Scan for the cell matching the given text and deliver its [x, y] coordinate at center. 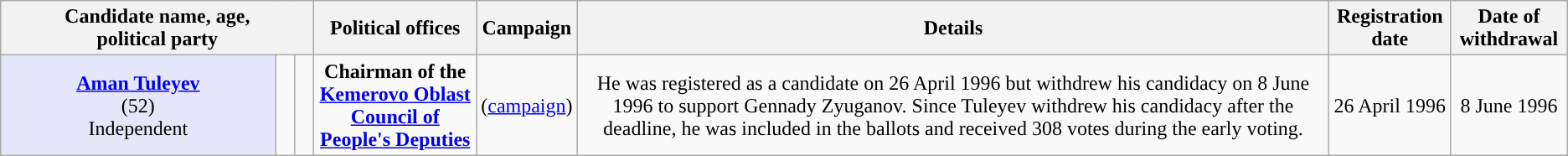
26 April 1996 [1390, 106]
Details [953, 29]
8 June 1996 [1509, 106]
Chairman of the Kemerovo Oblast Council of People's Deputies [395, 106]
Campaign [527, 29]
Political offices [395, 29]
(campaign) [527, 106]
Date of withdrawal [1509, 29]
Aman Tuleyev(52)Independent [138, 106]
Candidate name, age,political party [157, 29]
Registration date [1390, 29]
